Identify which cell holds the provided text, then report its (x, y) central coordinate. 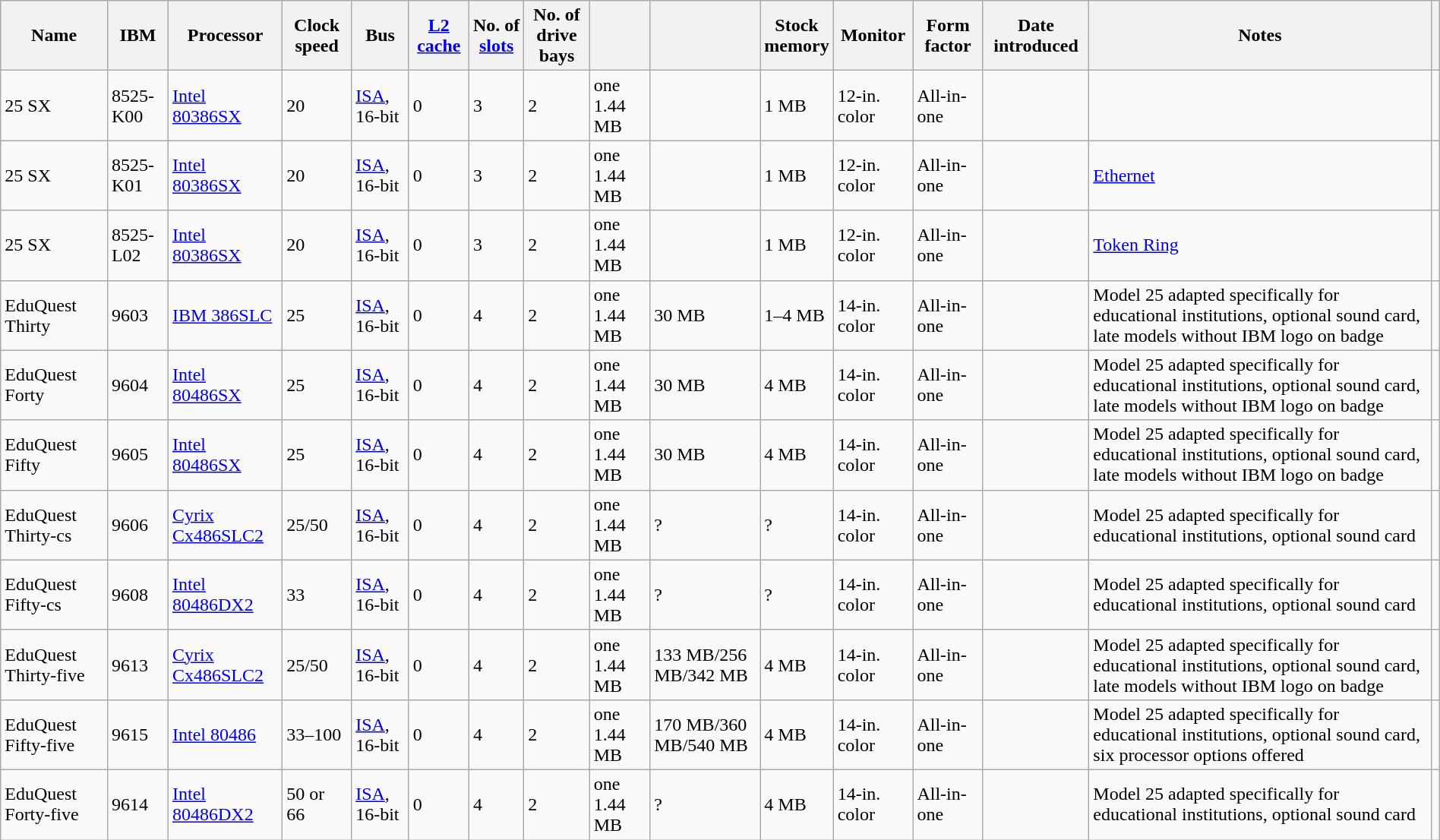
IBM (137, 36)
Ethernet (1260, 175)
50 or 66 (317, 804)
Stockmemory (797, 36)
9614 (137, 804)
Monitor (873, 36)
Bus (381, 36)
9604 (137, 385)
33–100 (317, 734)
8525-K00 (137, 106)
133 MB/256 MB/342 MB (705, 665)
L2 cache (439, 36)
Form factor (948, 36)
Model 25 adapted specifically for educational institutions, optional sound card, six processor options offered (1260, 734)
Token Ring (1260, 245)
8525-L02 (137, 245)
1–4 MB (797, 315)
9605 (137, 455)
EduQuest Thirty-five (55, 665)
Intel 80486 (225, 734)
EduQuest Thirty (55, 315)
Processor (225, 36)
EduQuest Forty-five (55, 804)
9606 (137, 525)
EduQuest Fifty (55, 455)
EduQuest Fifty-cs (55, 595)
No. ofslots (496, 36)
Clock speed (317, 36)
EduQuest Fifty-five (55, 734)
9613 (137, 665)
EduQuest Forty (55, 385)
8525-K01 (137, 175)
33 (317, 595)
IBM 386SLC (225, 315)
9615 (137, 734)
9603 (137, 315)
No. ofdrive bays (557, 36)
Name (55, 36)
9608 (137, 595)
EduQuest Thirty-cs (55, 525)
Date introduced (1036, 36)
Notes (1260, 36)
170 MB/360 MB/540 MB (705, 734)
